Search for the cell housing the specified text and yield its [X, Y] center coordinate. 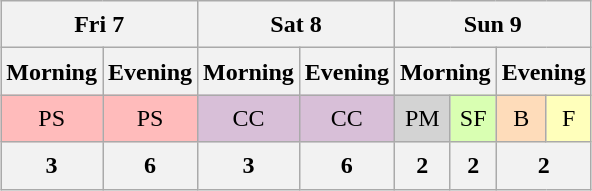
Fri 7 [100, 24]
PM [422, 118]
F [568, 118]
Sat 8 [296, 24]
Sun 9 [492, 24]
SF [473, 118]
B [521, 118]
